Identify which cell holds the provided text, then report its [X, Y] central coordinate. 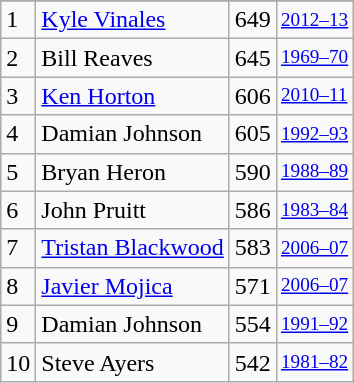
9 [18, 324]
6 [18, 210]
Kyle Vinales [133, 20]
2 [18, 58]
1991–92 [314, 324]
1 [18, 20]
586 [252, 210]
John Pruitt [133, 210]
Ken Horton [133, 96]
1981–82 [314, 362]
Javier Mojica [133, 286]
7 [18, 248]
605 [252, 134]
Steve Ayers [133, 362]
645 [252, 58]
542 [252, 362]
10 [18, 362]
2012–13 [314, 20]
4 [18, 134]
2010–11 [314, 96]
606 [252, 96]
5 [18, 172]
590 [252, 172]
3 [18, 96]
Bill Reaves [133, 58]
8 [18, 286]
583 [252, 248]
Bryan Heron [133, 172]
1988–89 [314, 172]
1992–93 [314, 134]
1969–70 [314, 58]
1983–84 [314, 210]
554 [252, 324]
571 [252, 286]
649 [252, 20]
Tristan Blackwood [133, 248]
